Locate the cell with the specified text and output its (X, Y) center coordinate. 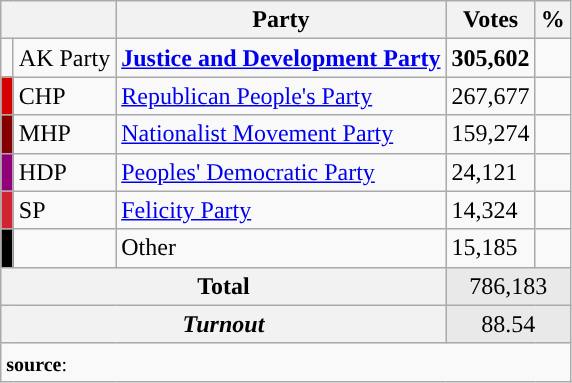
Turnout (224, 324)
Votes (490, 20)
Justice and Development Party (281, 58)
SP (64, 210)
% (552, 20)
305,602 (490, 58)
CHP (64, 96)
15,185 (490, 248)
Total (224, 286)
14,324 (490, 210)
Peoples' Democratic Party (281, 172)
Felicity Party (281, 210)
MHP (64, 134)
Other (281, 248)
source: (286, 362)
24,121 (490, 172)
88.54 (508, 324)
AK Party (64, 58)
Nationalist Movement Party (281, 134)
Republican People's Party (281, 96)
786,183 (508, 286)
Party (281, 20)
HDP (64, 172)
159,274 (490, 134)
267,677 (490, 96)
